Capture the cell that displays the provided text and extract its [X, Y] central coordinate. 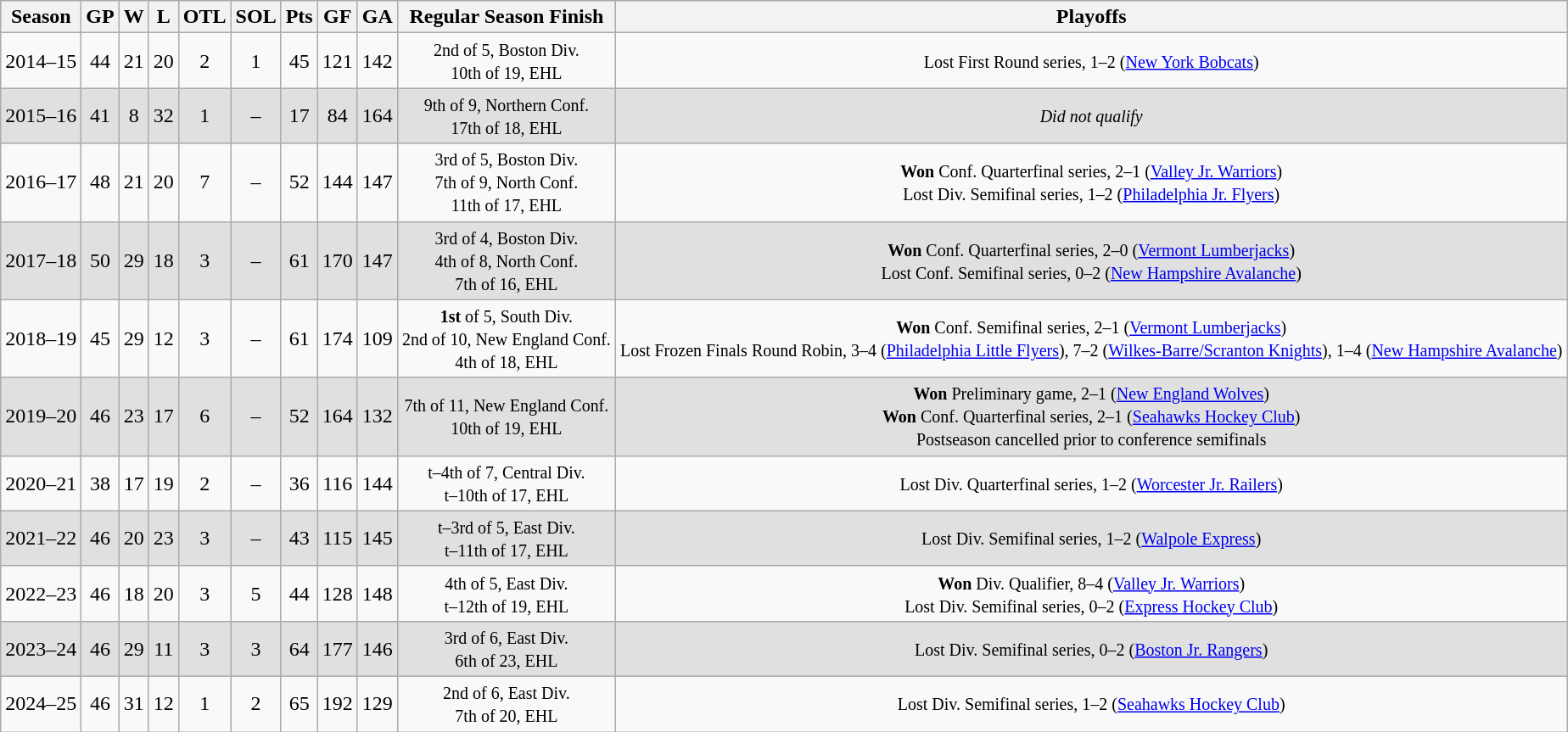
6 [204, 416]
Playoffs [1091, 17]
4th of 5, East Div.t–12th of 19, EHL [506, 594]
Did not qualify [1091, 115]
9th of 9, Northern Conf.17th of 18, EHL [506, 115]
2024–25 [41, 704]
Won Div. Qualifier, 8–4 (Valley Jr. Warriors)Lost Div. Semifinal series, 0–2 (Express Hockey Club) [1091, 594]
Pts [299, 17]
2015–16 [41, 115]
3rd of 6, East Div.6th of 23, EHL [506, 648]
116 [338, 483]
8 [134, 115]
65 [299, 704]
5 [256, 594]
2014–15 [41, 61]
Won Conf. Quarterfinal series, 2–0 (Vermont Lumberjacks)Lost Conf. Semifinal series, 0–2 (New Hampshire Avalanche) [1091, 260]
31 [134, 704]
129 [377, 704]
132 [377, 416]
Lost Div. Semifinal series, 1–2 (Seahawks Hockey Club) [1091, 704]
32 [163, 115]
Won Conf. Quarterfinal series, 2–1 (Valley Jr. Warriors)Lost Div. Semifinal series, 1–2 (Philadelphia Jr. Flyers) [1091, 182]
115 [338, 538]
t–4th of 7, Central Div.t–10th of 17, EHL [506, 483]
3rd of 5, Boston Div.7th of 9, North Conf.11th of 17, EHL [506, 182]
2022–23 [41, 594]
174 [338, 338]
1st of 5, South Div.2nd of 10, New England Conf.4th of 18, EHL [506, 338]
Lost First Round series, 1–2 (New York Bobcats) [1091, 61]
145 [377, 538]
Season [41, 17]
36 [299, 483]
146 [377, 648]
2019–20 [41, 416]
19 [163, 483]
t–3rd of 5, East Div.t–11th of 17, EHL [506, 538]
7 [204, 182]
84 [338, 115]
38 [100, 483]
109 [377, 338]
128 [338, 594]
GF [338, 17]
2021–22 [41, 538]
64 [299, 648]
2nd of 5, Boston Div.10th of 19, EHL [506, 61]
121 [338, 61]
148 [377, 594]
142 [377, 61]
2017–18 [41, 260]
41 [100, 115]
GP [100, 17]
2023–24 [41, 648]
177 [338, 648]
170 [338, 260]
2020–21 [41, 483]
43 [299, 538]
Lost Div. Quarterfinal series, 1–2 (Worcester Jr. Railers) [1091, 483]
48 [100, 182]
7th of 11, New England Conf.10th of 19, EHL [506, 416]
Regular Season Finish [506, 17]
3rd of 4, Boston Div.4th of 8, North Conf.7th of 16, EHL [506, 260]
11 [163, 648]
2nd of 6, East Div.7th of 20, EHL [506, 704]
GA [377, 17]
SOL [256, 17]
2016–17 [41, 182]
Lost Div. Semifinal series, 1–2 (Walpole Express) [1091, 538]
2018–19 [41, 338]
W [134, 17]
192 [338, 704]
Lost Div. Semifinal series, 0–2 (Boston Jr. Rangers) [1091, 648]
OTL [204, 17]
L [163, 17]
50 [100, 260]
